Return (x, y) of the center of cell containing provided text 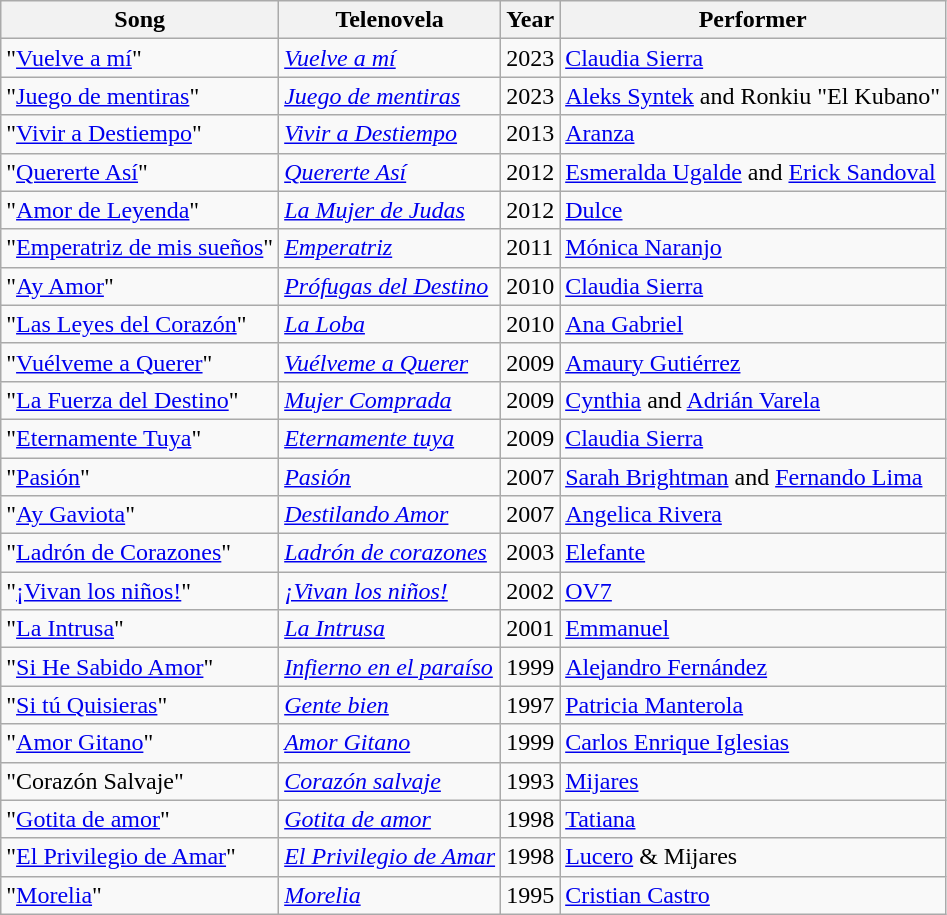
"Gotita de amor" (140, 819)
Aleks Syntek and Ronkiu "El Kubano" (753, 96)
1995 (530, 895)
"Ay Gaviota" (140, 515)
Mujer Comprada (390, 400)
La Intrusa (390, 629)
Cynthia and Adrián Varela (753, 400)
Corazón salvaje (390, 781)
La Loba (390, 324)
Quererte Así (390, 172)
Aranza (753, 134)
2011 (530, 248)
"Si He Sabido Amor" (140, 667)
"Quererte Así" (140, 172)
Prófugas del Destino (390, 286)
Vuelve a mí (390, 58)
Vivir a Destiempo (390, 134)
2002 (530, 591)
Emmanuel (753, 629)
1997 (530, 705)
Mijares (753, 781)
El Privilegio de Amar (390, 857)
Juego de mentiras (390, 96)
Destilando Amor (390, 515)
Alejandro Fernández (753, 667)
Ladrón de corazones (390, 553)
2013 (530, 134)
Amor Gitano (390, 743)
"Ladrón de Corazones" (140, 553)
Eternamente tuya (390, 438)
2001 (530, 629)
Amaury Gutiérrez (753, 362)
"La Fuerza del Destino" (140, 400)
Year (530, 20)
Emperatriz (390, 248)
Song (140, 20)
Dulce (753, 210)
Performer (753, 20)
Elefante (753, 553)
1993 (530, 781)
Angelica Rivera (753, 515)
Lucero & Mijares (753, 857)
Ana Gabriel (753, 324)
"Corazón Salvaje" (140, 781)
"Pasión" (140, 477)
"La Intrusa" (140, 629)
¡Vivan los niños! (390, 591)
Cristian Castro (753, 895)
Vuélveme a Querer (390, 362)
"Si tú Quisieras" (140, 705)
"Morelia" (140, 895)
OV7 (753, 591)
"Vuelve a mí" (140, 58)
2003 (530, 553)
"Las Leyes del Corazón" (140, 324)
Mónica Naranjo (753, 248)
"Amor Gitano" (140, 743)
"¡Vivan los niños!" (140, 591)
Pasión (390, 477)
"Ay Amor" (140, 286)
"El Privilegio de Amar" (140, 857)
Morelia (390, 895)
Esmeralda Ugalde and Erick Sandoval (753, 172)
La Mujer de Judas (390, 210)
"Juego de mentiras" (140, 96)
Infierno en el paraíso (390, 667)
Telenovela (390, 20)
Carlos Enrique Iglesias (753, 743)
"Vuélveme a Querer" (140, 362)
"Eternamente Tuya" (140, 438)
"Emperatriz de mis sueños" (140, 248)
Sarah Brightman and Fernando Lima (753, 477)
Gente bien (390, 705)
Tatiana (753, 819)
Gotita de amor (390, 819)
Patricia Manterola (753, 705)
"Amor de Leyenda" (140, 210)
"Vivir a Destiempo" (140, 134)
